From the cell containing the given text, extract its center point as [x, y] coordinate. 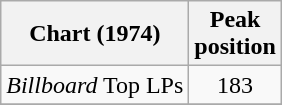
Chart (1974) [95, 34]
183 [235, 85]
Peakposition [235, 34]
Billboard Top LPs [95, 85]
